Find where the given text appears and provide that cell's center as [X, Y] coordinate. 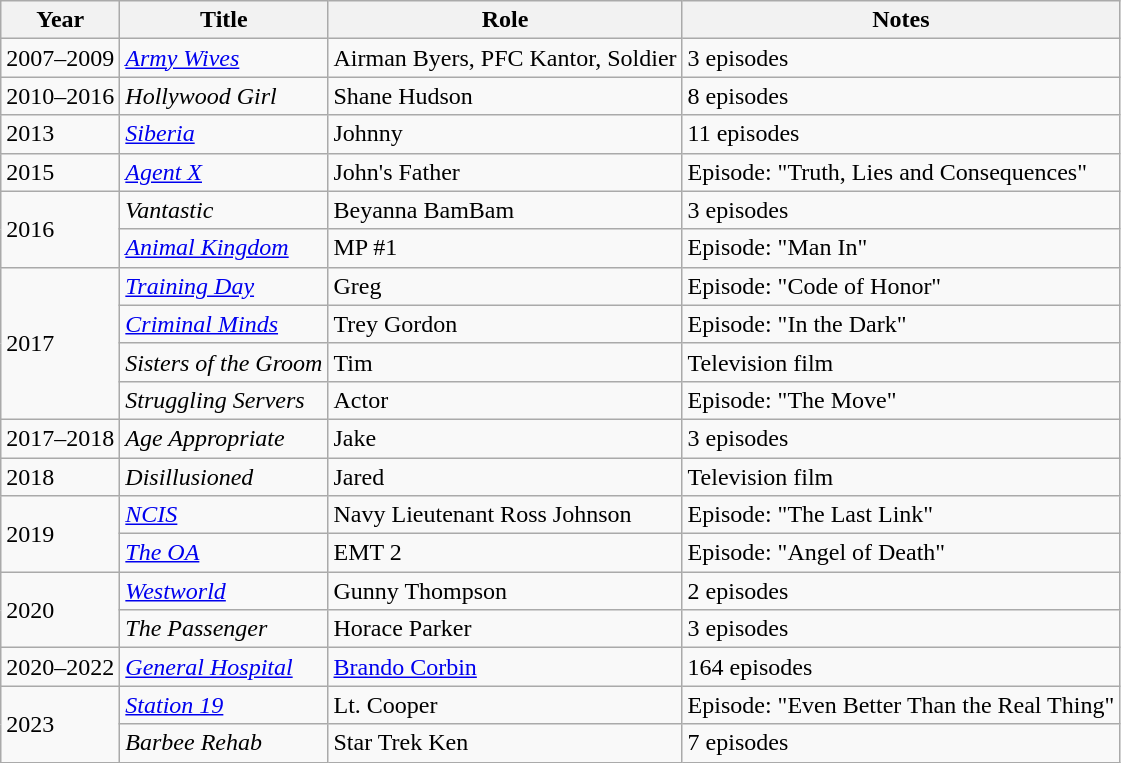
Episode: "In the Dark" [901, 324]
Age Appropriate [224, 438]
2023 [60, 724]
2019 [60, 534]
Sisters of the Groom [224, 362]
Role [505, 20]
Siberia [224, 134]
Hollywood Girl [224, 96]
2016 [60, 229]
Criminal Minds [224, 324]
2007–2009 [60, 58]
Tim [505, 362]
Episode: "Even Better Than the Real Thing" [901, 705]
Star Trek Ken [505, 743]
Trey Gordon [505, 324]
Training Day [224, 286]
The Passenger [224, 629]
Airman Byers, PFC Kantor, Soldier [505, 58]
Episode: "Code of Honor" [901, 286]
General Hospital [224, 667]
Jared [505, 477]
Westworld [224, 591]
Animal Kingdom [224, 248]
2020 [60, 610]
MP #1 [505, 248]
7 episodes [901, 743]
Agent X [224, 172]
Year [60, 20]
Brando Corbin [505, 667]
The OA [224, 553]
Notes [901, 20]
Struggling Servers [224, 400]
Gunny Thompson [505, 591]
Shane Hudson [505, 96]
Episode: "The Last Link" [901, 515]
Greg [505, 286]
11 episodes [901, 134]
EMT 2 [505, 553]
NCIS [224, 515]
2013 [60, 134]
2 episodes [901, 591]
Navy Lieutenant Ross Johnson [505, 515]
Jake [505, 438]
Vantastic [224, 210]
Horace Parker [505, 629]
Episode: "Truth, Lies and Consequences" [901, 172]
2017–2018 [60, 438]
Episode: "Man In" [901, 248]
Station 19 [224, 705]
2018 [60, 477]
Barbee Rehab [224, 743]
Title [224, 20]
Disillusioned [224, 477]
Johnny [505, 134]
Episode: "Angel of Death" [901, 553]
2010–2016 [60, 96]
164 episodes [901, 667]
8 episodes [901, 96]
2017 [60, 343]
Lt. Cooper [505, 705]
John's Father [505, 172]
Beyanna BamBam [505, 210]
Actor [505, 400]
2020–2022 [60, 667]
2015 [60, 172]
Episode: "The Move" [901, 400]
Army Wives [224, 58]
